Output the [x, y] coordinate of the center of the cell containing the given text.  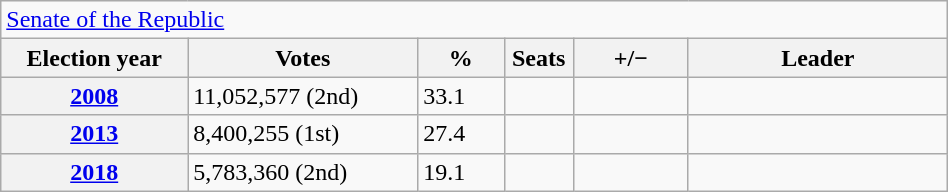
8,400,255 (1st) [303, 134]
% [461, 58]
Leader [818, 58]
2013 [94, 134]
33.1 [461, 96]
5,783,360 (2nd) [303, 172]
Seats [538, 58]
Votes [303, 58]
Senate of the Republic [474, 20]
19.1 [461, 172]
Election year [94, 58]
27.4 [461, 134]
11,052,577 (2nd) [303, 96]
2008 [94, 96]
+/− [630, 58]
2018 [94, 172]
